Locate the cell with the specified text and output its [X, Y] center coordinate. 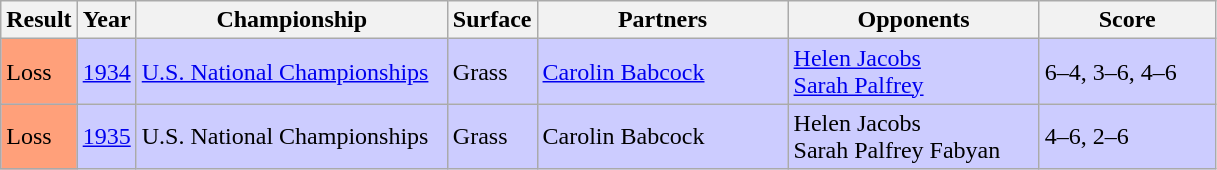
Result [39, 20]
Score [1127, 20]
6–4, 3–6, 4–6 [1127, 72]
4–6, 2–6 [1127, 136]
Year [106, 20]
Partners [662, 20]
Surface [492, 20]
Championship [292, 20]
1935 [106, 136]
Helen Jacobs Sarah Palfrey Fabyan [914, 136]
Helen Jacobs Sarah Palfrey [914, 72]
1934 [106, 72]
Opponents [914, 20]
